Provide the (x, y) coordinate of the cell's center where the given text is located.  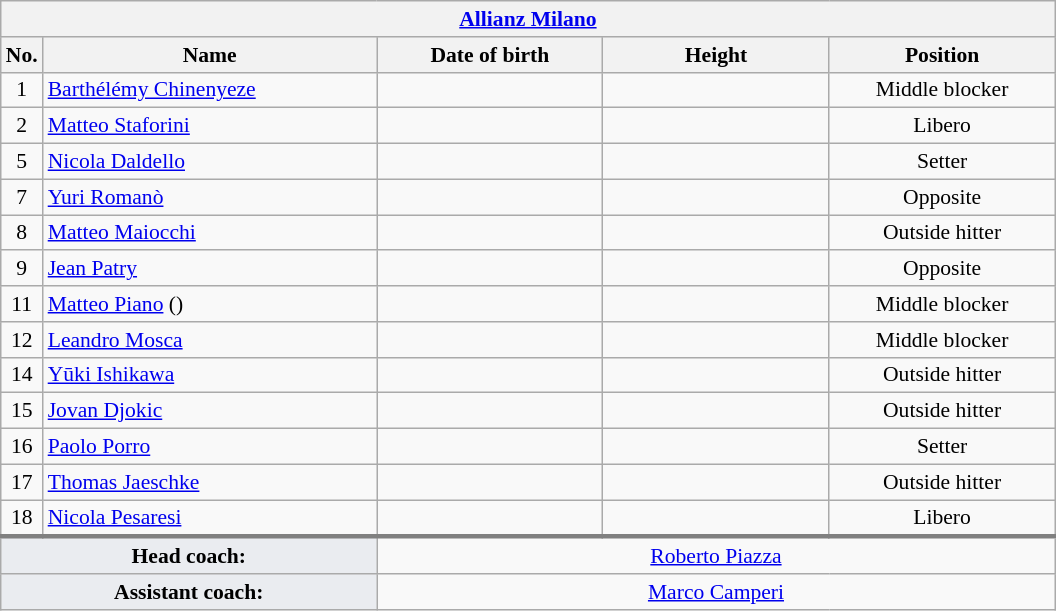
Head coach: (189, 556)
No. (22, 55)
Position (942, 55)
Allianz Milano (528, 19)
15 (22, 411)
9 (22, 269)
17 (22, 482)
Paolo Porro (210, 447)
2 (22, 126)
8 (22, 233)
5 (22, 162)
16 (22, 447)
18 (22, 518)
11 (22, 304)
Thomas Jaeschke (210, 482)
Yūki Ishikawa (210, 375)
Matteo Maiocchi (210, 233)
Nicola Daldello (210, 162)
Marco Camperi (716, 592)
14 (22, 375)
12 (22, 340)
7 (22, 197)
Name (210, 55)
Height (716, 55)
Jovan Djokic (210, 411)
Leandro Mosca (210, 340)
Assistant coach: (189, 592)
Jean Patry (210, 269)
Nicola Pesaresi (210, 518)
Matteo Piano () (210, 304)
Yuri Romanò (210, 197)
Barthélémy Chinenyeze (210, 90)
1 (22, 90)
Date of birth (490, 55)
Roberto Piazza (716, 556)
Matteo Staforini (210, 126)
